Detect which cell encompasses the target text, then output its [X, Y] center coordinate. 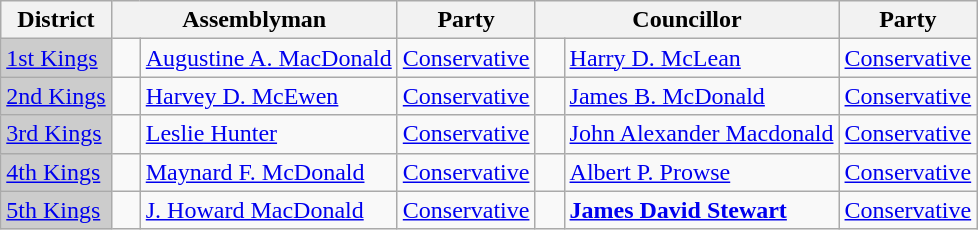
James David Stewart [702, 210]
John Alexander Macdonald [702, 134]
District [56, 20]
Assemblyman [254, 20]
Harry D. McLean [702, 58]
2nd Kings [56, 96]
Maynard F. McDonald [268, 172]
Harvey D. McEwen [268, 96]
5th Kings [56, 210]
Councillor [687, 20]
1st Kings [56, 58]
Albert P. Prowse [702, 172]
J. Howard MacDonald [268, 210]
4th Kings [56, 172]
Leslie Hunter [268, 134]
James B. McDonald [702, 96]
Augustine A. MacDonald [268, 58]
3rd Kings [56, 134]
